Search for the cell housing the specified text and yield its (x, y) center coordinate. 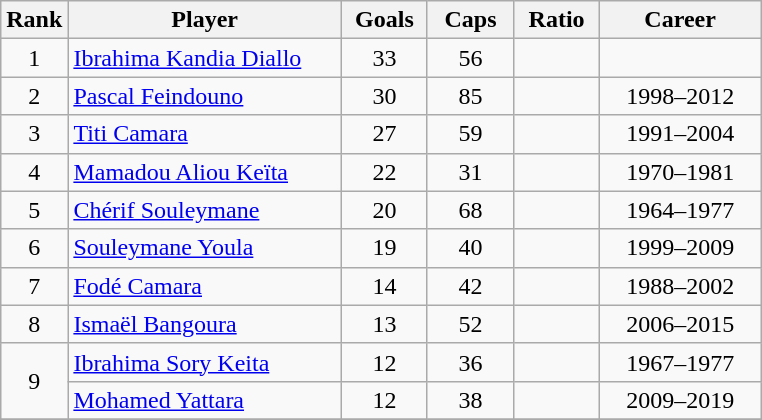
Mohamed Yattara (205, 400)
1967–1977 (680, 362)
68 (470, 210)
4 (34, 172)
9 (34, 381)
8 (34, 324)
1998–2012 (680, 96)
19 (384, 248)
2006–2015 (680, 324)
13 (384, 324)
6 (34, 248)
5 (34, 210)
27 (384, 134)
22 (384, 172)
Caps (470, 20)
52 (470, 324)
14 (384, 286)
Ibrahima Sory Keita (205, 362)
38 (470, 400)
Ismaël Bangoura (205, 324)
Pascal Feindouno (205, 96)
Career (680, 20)
85 (470, 96)
Ibrahima Kandia Diallo (205, 58)
36 (470, 362)
Chérif Souleymane (205, 210)
1970–1981 (680, 172)
2 (34, 96)
Mamadou Aliou Keïta (205, 172)
3 (34, 134)
Ratio (557, 20)
59 (470, 134)
2009–2019 (680, 400)
1964–1977 (680, 210)
31 (470, 172)
30 (384, 96)
1 (34, 58)
42 (470, 286)
Fodé Camara (205, 286)
1991–2004 (680, 134)
56 (470, 58)
1988–2002 (680, 286)
Goals (384, 20)
40 (470, 248)
Titi Camara (205, 134)
Player (205, 20)
7 (34, 286)
1999–2009 (680, 248)
33 (384, 58)
20 (384, 210)
Rank (34, 20)
Souleymane Youla (205, 248)
